Identify which cell holds the provided text, then report its [x, y] central coordinate. 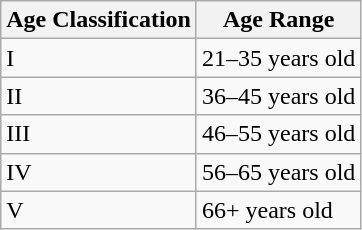
46–55 years old [278, 134]
IV [99, 172]
66+ years old [278, 210]
Age Classification [99, 20]
36–45 years old [278, 96]
I [99, 58]
II [99, 96]
21–35 years old [278, 58]
56–65 years old [278, 172]
Age Range [278, 20]
V [99, 210]
III [99, 134]
